Determine the [x, y] coordinate at the center of the cell enclosing the given text.  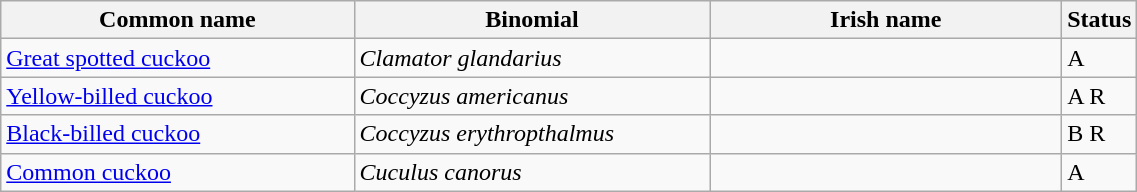
Yellow-billed cuckoo [178, 96]
Great spotted cuckoo [178, 58]
Irish name [886, 20]
Common name [178, 20]
B R [1100, 134]
Clamator glandarius [532, 58]
Coccyzus erythropthalmus [532, 134]
Status [1100, 20]
Coccyzus americanus [532, 96]
Binomial [532, 20]
A R [1100, 96]
Black-billed cuckoo [178, 134]
Common cuckoo [178, 172]
Cuculus canorus [532, 172]
